Return (X, Y) of the center of cell containing provided text 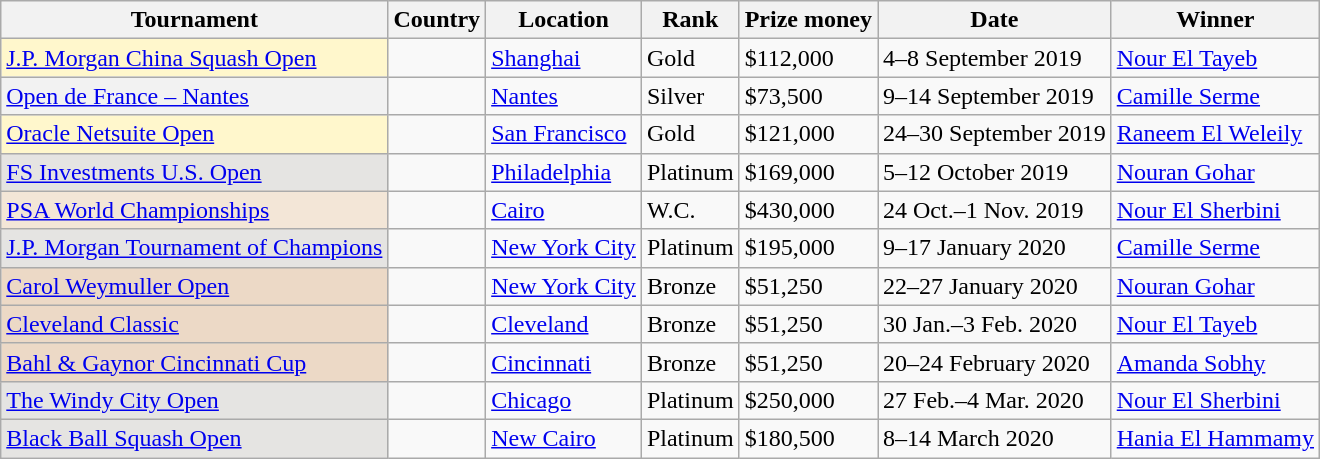
$73,500 (808, 96)
FS Investments U.S. Open (194, 172)
W.C. (690, 210)
$121,000 (808, 134)
24 Oct.–1 Nov. 2019 (995, 210)
Cleveland Classic (194, 324)
Amanda Sobhy (1215, 362)
Cincinnati (564, 362)
The Windy City Open (194, 400)
8–14 March 2020 (995, 438)
Open de France – Nantes (194, 96)
5–12 October 2019 (995, 172)
J.P. Morgan Tournament of Champions (194, 248)
$180,500 (808, 438)
Philadelphia (564, 172)
Winner (1215, 20)
Oracle Netsuite Open (194, 134)
Bahl & Gaynor Cincinnati Cup (194, 362)
Date (995, 20)
Prize money (808, 20)
San Francisco (564, 134)
$430,000 (808, 210)
$250,000 (808, 400)
22–27 January 2020 (995, 286)
Carol Weymuller Open (194, 286)
PSA World Championships (194, 210)
27 Feb.–4 Mar. 2020 (995, 400)
Cleveland (564, 324)
24–30 September 2019 (995, 134)
Shanghai (564, 58)
9–14 September 2019 (995, 96)
J.P. Morgan China Squash Open (194, 58)
30 Jan.–3 Feb. 2020 (995, 324)
New Cairo (564, 438)
$169,000 (808, 172)
Country (437, 20)
Black Ball Squash Open (194, 438)
9–17 January 2020 (995, 248)
Silver (690, 96)
Nantes (564, 96)
Chicago (564, 400)
Location (564, 20)
Cairo (564, 210)
$195,000 (808, 248)
Rank (690, 20)
20–24 February 2020 (995, 362)
$112,000 (808, 58)
Hania El Hammamy (1215, 438)
Tournament (194, 20)
Raneem El Weleily (1215, 134)
4–8 September 2019 (995, 58)
